Pinpoint the cell where the given text exists, returning its (x, y) midpoint coordinate. 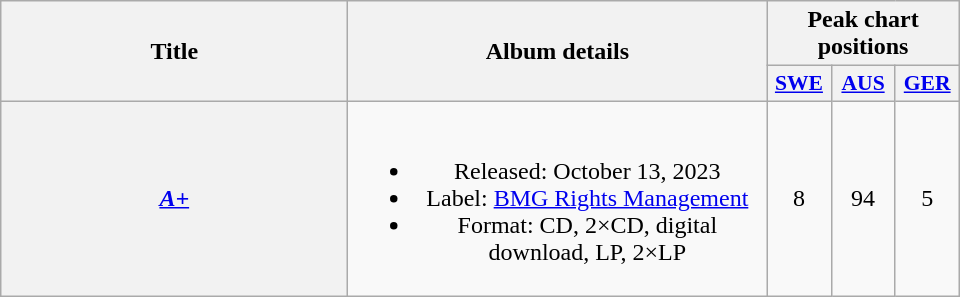
5 (927, 198)
Title (174, 52)
Released: October 13, 2023Label: BMG Rights ManagementFormat: CD, 2×CD, digital download, LP, 2×LP (558, 198)
94 (863, 198)
AUS (863, 84)
Peak chart positions (863, 34)
A+ (174, 198)
Album details (558, 52)
GER (927, 84)
SWE (799, 84)
8 (799, 198)
